Scan for the cell matching the given text and deliver its (X, Y) coordinate at center. 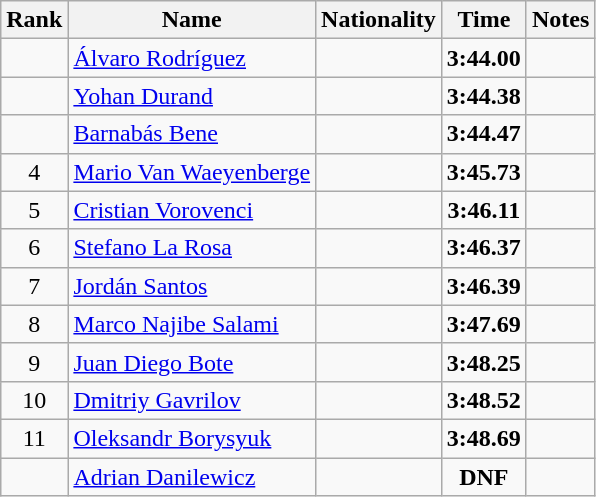
4 (34, 172)
DNF (484, 477)
Juan Diego Bote (192, 362)
Nationality (379, 20)
Barnabás Bene (192, 134)
3:46.11 (484, 210)
8 (34, 324)
5 (34, 210)
9 (34, 362)
Notes (560, 20)
3:44.00 (484, 58)
Mario Van Waeyenberge (192, 172)
3:48.52 (484, 400)
Cristian Vorovenci (192, 210)
Rank (34, 20)
Adrian Danilewicz (192, 477)
Oleksandr Borysyuk (192, 438)
Jordán Santos (192, 286)
3:46.39 (484, 286)
3:44.47 (484, 134)
Dmitriy Gavrilov (192, 400)
Álvaro Rodríguez (192, 58)
Name (192, 20)
6 (34, 248)
11 (34, 438)
10 (34, 400)
Marco Najibe Salami (192, 324)
Yohan Durand (192, 96)
3:48.25 (484, 362)
3:45.73 (484, 172)
3:48.69 (484, 438)
3:44.38 (484, 96)
7 (34, 286)
3:47.69 (484, 324)
Stefano La Rosa (192, 248)
Time (484, 20)
3:46.37 (484, 248)
